Provide the [X, Y] coordinate of the cell's center where the given text is located.  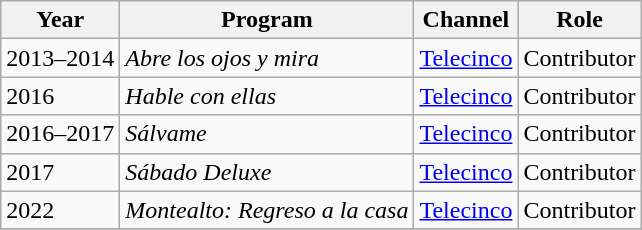
2017 [60, 172]
2016–2017 [60, 134]
2016 [60, 96]
2013–2014 [60, 58]
Channel [466, 20]
Abre los ojos y mira [267, 58]
Sálvame [267, 134]
Montealto: Regreso a la casa [267, 210]
Hable con ellas [267, 96]
Year [60, 20]
Role [580, 20]
Program [267, 20]
2022 [60, 210]
Sábado Deluxe [267, 172]
